Pinpoint the cell where the given text exists, returning its (x, y) midpoint coordinate. 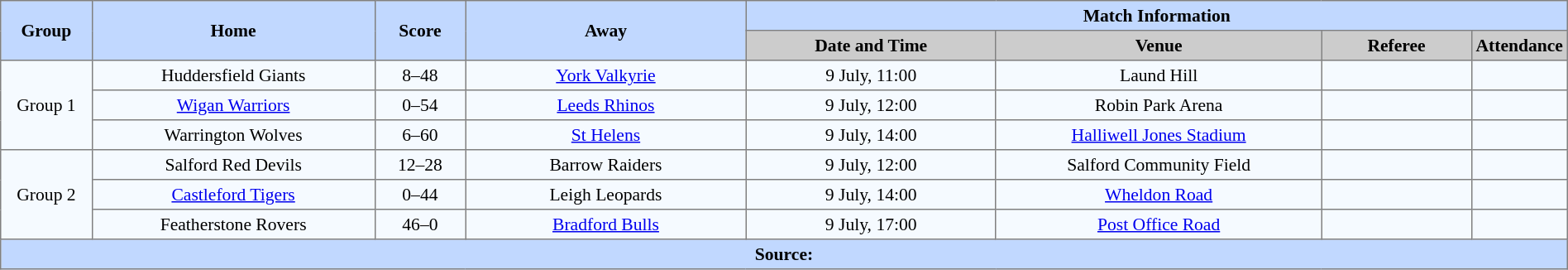
Leeds Rhinos (605, 105)
Score (420, 31)
9 July, 17:00 (871, 224)
Wheldon Road (1159, 195)
Referee (1396, 46)
Leigh Leopards (605, 195)
Warrington Wolves (233, 135)
Venue (1159, 46)
Group 1 (46, 105)
Group (46, 31)
Huddersfield Giants (233, 75)
0–44 (420, 195)
Away (605, 31)
Salford Community Field (1159, 165)
Bradford Bulls (605, 224)
9 July, 11:00 (871, 75)
6–60 (420, 135)
Halliwell Jones Stadium (1159, 135)
Post Office Road (1159, 224)
York Valkyrie (605, 75)
Source: (784, 254)
St Helens (605, 135)
Home (233, 31)
Date and Time (871, 46)
Wigan Warriors (233, 105)
Group 2 (46, 195)
46–0 (420, 224)
Laund Hill (1159, 75)
Salford Red Devils (233, 165)
Castleford Tigers (233, 195)
Attendance (1519, 46)
Match Information (1156, 16)
12–28 (420, 165)
Barrow Raiders (605, 165)
0–54 (420, 105)
8–48 (420, 75)
Featherstone Rovers (233, 224)
Robin Park Arena (1159, 105)
